From the cell containing the given text, extract its center point as [x, y] coordinate. 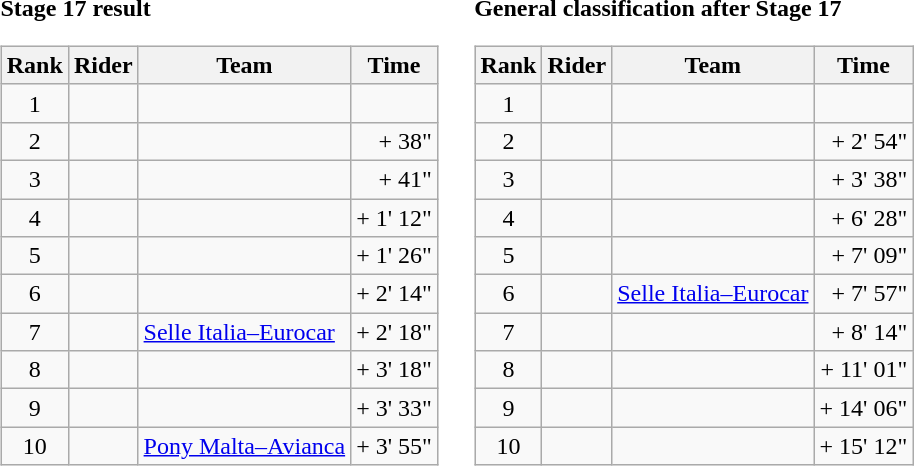
+ 41" [394, 179]
+ 38" [394, 141]
Pony Malta–Avianca [244, 446]
+ 1' 12" [394, 217]
+ 3' 18" [394, 370]
+ 2' 18" [394, 332]
+ 8' 14" [864, 332]
+ 3' 33" [394, 408]
+ 2' 54" [864, 141]
+ 1' 26" [394, 256]
+ 7' 57" [864, 294]
+ 7' 09" [864, 256]
+ 15' 12" [864, 446]
+ 14' 06" [864, 408]
+ 3' 38" [864, 179]
+ 11' 01" [864, 370]
+ 3' 55" [394, 446]
+ 2' 14" [394, 294]
+ 6' 28" [864, 217]
